Search for the cell housing the specified text and yield its (x, y) center coordinate. 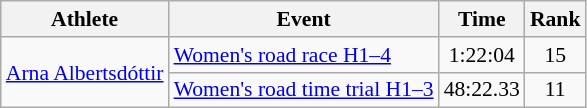
Athlete (85, 19)
Women's road race H1–4 (304, 55)
Event (304, 19)
15 (556, 55)
Time (482, 19)
Women's road time trial H1–3 (304, 90)
1:22:04 (482, 55)
48:22.33 (482, 90)
11 (556, 90)
Arna Albertsdóttir (85, 72)
Rank (556, 19)
